Extract the (X, Y) coordinate from the center of the cell holding the provided text.  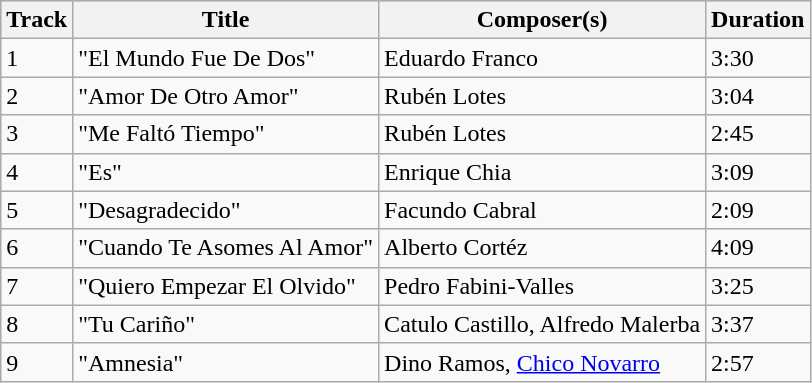
3 (37, 134)
Pedro Fabini-Valles (542, 286)
Enrique Chia (542, 172)
"Cuando Te Asomes Al Amor" (226, 248)
4:09 (758, 248)
"Amnesia" (226, 362)
3:09 (758, 172)
2:09 (758, 210)
3:37 (758, 324)
Duration (758, 20)
Facundo Cabral (542, 210)
3:25 (758, 286)
"Desagradecido" (226, 210)
7 (37, 286)
"Es" (226, 172)
8 (37, 324)
1 (37, 58)
5 (37, 210)
6 (37, 248)
"Amor De Otro Amor" (226, 96)
9 (37, 362)
Track (37, 20)
3:04 (758, 96)
Dino Ramos, Chico Novarro (542, 362)
2 (37, 96)
Eduardo Franco (542, 58)
4 (37, 172)
Title (226, 20)
Alberto Cortéz (542, 248)
3:30 (758, 58)
Catulo Castillo, Alfredo Malerba (542, 324)
"Tu Cariño" (226, 324)
"Quiero Empezar El Olvido" (226, 286)
Composer(s) (542, 20)
"Me Faltó Tiempo" (226, 134)
"El Mundo Fue De Dos" (226, 58)
2:57 (758, 362)
2:45 (758, 134)
